For the text-containing cell, return its midpoint in [x, y] coordinate format. 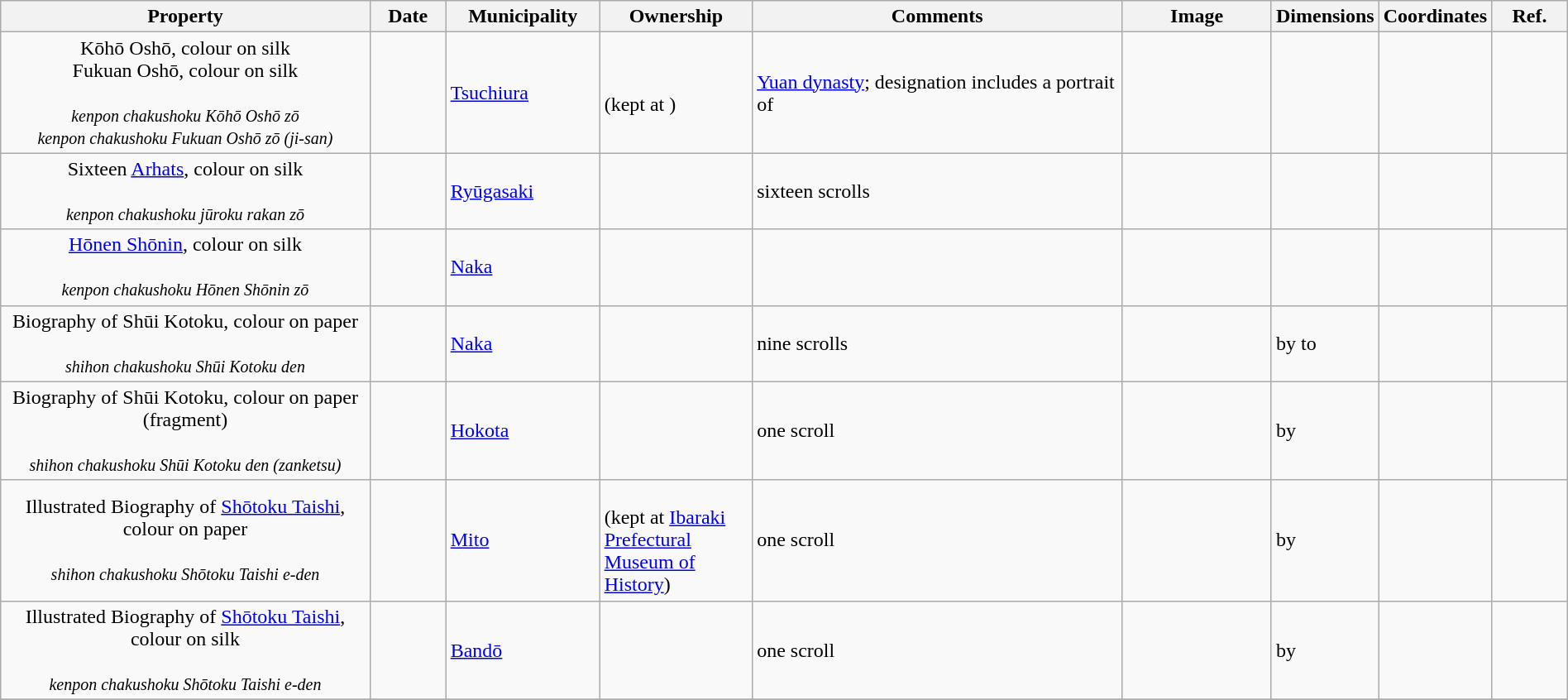
Ryūgasaki [523, 191]
(kept at ) [676, 93]
Image [1198, 17]
Biography of Shūi Kotoku, colour on paper (fragment)shihon chakushoku Shūi Kotoku den (zanketsu) [185, 430]
Coordinates [1435, 17]
Dimensions [1325, 17]
(kept at Ibaraki Prefectural Museum of History) [676, 540]
by to [1325, 343]
Bandō [523, 650]
nine scrolls [938, 343]
Ownership [676, 17]
Sixteen Arhats, colour on silkkenpon chakushoku jūroku rakan zō [185, 191]
Municipality [523, 17]
Illustrated Biography of Shōtoku Taishi, colour on papershihon chakushoku Shōtoku Taishi e-den [185, 540]
Tsuchiura [523, 93]
Yuan dynasty; designation includes a portrait of [938, 93]
Kōhō Oshō, colour on silkFukuan Oshō, colour on silkkenpon chakushoku Kōhō Oshō zōkenpon chakushoku Fukuan Oshō zō (ji-san) [185, 93]
Comments [938, 17]
Ref. [1530, 17]
Biography of Shūi Kotoku, colour on papershihon chakushoku Shūi Kotoku den [185, 343]
Illustrated Biography of Shōtoku Taishi, colour on silkkenpon chakushoku Shōtoku Taishi e-den [185, 650]
Date [408, 17]
Mito [523, 540]
Hokota [523, 430]
Hōnen Shōnin, colour on silkkenpon chakushoku Hōnen Shōnin zō [185, 267]
Property [185, 17]
sixteen scrolls [938, 191]
